Scan for the cell matching the given text and deliver its (X, Y) coordinate at center. 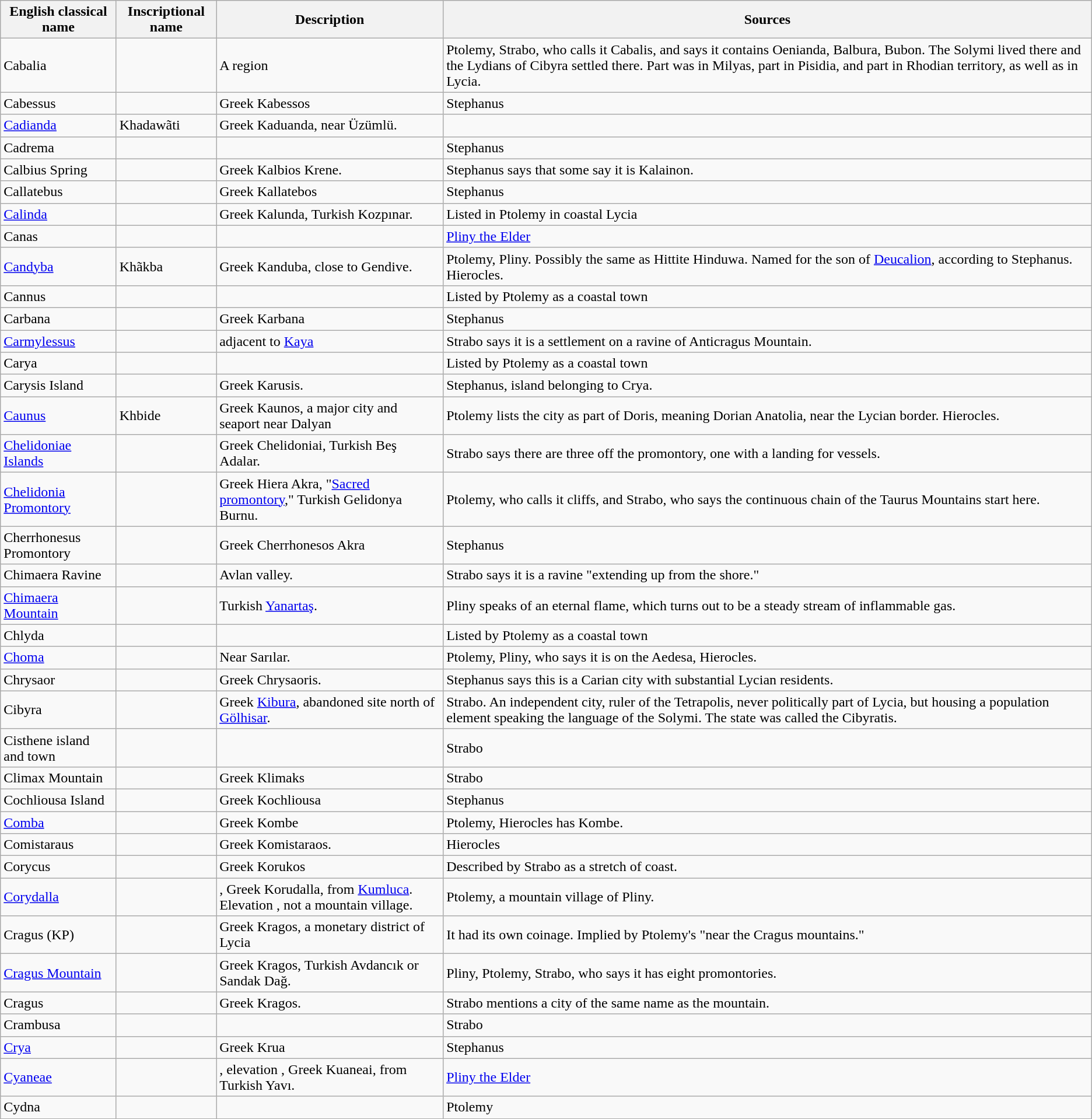
Cannus (58, 296)
Corydalla (58, 897)
Ptolemy, Pliny. Possibly the same as Hittite Hinduwa. Named for the son of Deucalion, according to Stephanus. Hierocles. (768, 266)
Description (330, 20)
Chrysaor (58, 680)
Ptolemy, Pliny, who says it is on the Aedesa, Hierocles. (768, 658)
Chimaera Ravine (58, 575)
adjacent to Kaya (330, 341)
Ptolemy, a mountain village of Pliny. (768, 897)
Cyaneae (58, 1077)
Cisthene island and town (58, 748)
Greek Kaunos, a major city and seaport near Dalyan (330, 415)
Greek Chelidoniai, Turkish Beş Adalar. (330, 454)
Inscriptional name (166, 20)
Cabalia (58, 65)
Greek Kragos. (330, 1003)
Greek Kabessos (330, 103)
Listed in Ptolemy in coastal Lycia (768, 214)
Avlan valley. (330, 575)
Caunus (58, 415)
Crya (58, 1047)
Chlyda (58, 635)
Greek Chrysaoris. (330, 680)
Canas (58, 236)
Hierocles (768, 845)
Stephanus says that some say it is Kalainon. (768, 170)
Cibyra (58, 709)
Strabo says it is a ravine "extending up from the shore." (768, 575)
Candyba (58, 266)
Greek Korukos (330, 867)
Stephanus, island belonging to Crya. (768, 386)
Carbana (58, 319)
Greek Kanduba, close to Gendive. (330, 266)
Ptolemy lists the city as part of Doris, meaning Dorian Anatolia, near the Lycian border. Hierocles. (768, 415)
Stephanus says this is a Carian city with substantial Lycian residents. (768, 680)
Cadianda (58, 125)
Ptolemy, Hierocles has Kombe. (768, 822)
Turkish Yanartaş. (330, 606)
Climax Mountain (58, 778)
Greek Kragos, Turkish Avdancık or Sandak Dağ. (330, 973)
Strabo mentions a city of the same name as the mountain. (768, 1003)
Greek Hiera Akra, "Sacred promontory," Turkish Gelidonya Burnu. (330, 499)
Cragus (58, 1003)
Strabo says it is a settlement on a ravine of Anticragus Mountain. (768, 341)
Greek Karusis. (330, 386)
Khadawãti (166, 125)
Greek Kallatebos (330, 192)
Sources (768, 20)
English classical name (58, 20)
Chelidoniae Islands (58, 454)
Chimaera Mountain (58, 606)
Greek Cherrhonesos Akra (330, 545)
Pliny, Ptolemy, Strabo, who says it has eight promontories. (768, 973)
, Greek Korudalla, from Kumluca. Elevation , not a mountain village. (330, 897)
Ptolemy, who calls it cliffs, and Strabo, who says the continuous chain of the Taurus Mountains start here. (768, 499)
It had its own coinage. Implied by Ptolemy's "near the Cragus mountains." (768, 935)
Greek Kaduanda, near Üzümlü. (330, 125)
Carmylessus (58, 341)
Cragus (KP) (58, 935)
Carysis Island (58, 386)
Greek Karbana (330, 319)
, elevation , Greek Kuaneai, from Turkish Yavı. (330, 1077)
Greek Kombe (330, 822)
Greek Kalbios Krene. (330, 170)
Khãkba (166, 266)
Cadrema (58, 148)
Khbide (166, 415)
Greek Krua (330, 1047)
Near Sarılar. (330, 658)
Strabo says there are three off the promontory, one with a landing for vessels. (768, 454)
Crambusa (58, 1025)
Comistaraus (58, 845)
Cydna (58, 1107)
Ptolemy (768, 1107)
Pliny speaks of an eternal flame, which turns out to be a steady stream of inflammable gas. (768, 606)
Comba (58, 822)
Greek Klimaks (330, 778)
Greek Kragos, a monetary district of Lycia (330, 935)
Cherrhonesus Promontory (58, 545)
Cochliousa Island (58, 800)
Greek Komistaraos. (330, 845)
Greek Kalunda, Turkish Kozpınar. (330, 214)
Corycus (58, 867)
Callatebus (58, 192)
Cragus Mountain (58, 973)
Chelidonia Promontory (58, 499)
Calinda (58, 214)
Cabessus (58, 103)
Calbius Spring (58, 170)
Greek Kochliousa (330, 800)
Greek Kibura, abandoned site north of Gölhisar. (330, 709)
A region (330, 65)
Described by Strabo as a stretch of coast. (768, 867)
Carya (58, 363)
Choma (58, 658)
